Return (X, Y) of the center of cell containing provided text 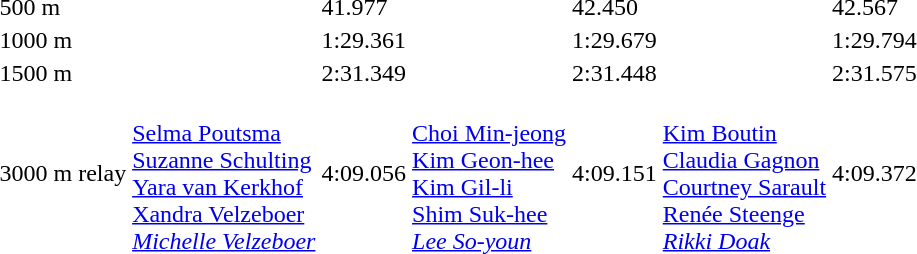
2:31.448 (615, 73)
2:31.349 (364, 73)
1:29.361 (364, 40)
1:29.679 (615, 40)
